For the text-containing cell, return its midpoint in (X, Y) coordinate format. 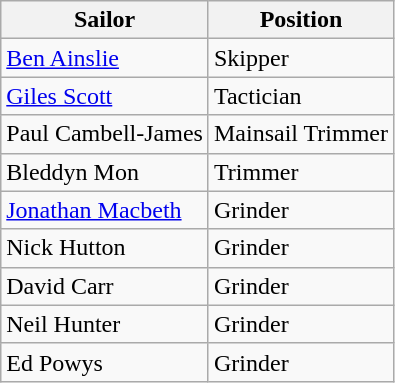
Tactician (300, 96)
Position (300, 20)
David Carr (105, 286)
Trimmer (300, 172)
Mainsail Trimmer (300, 134)
Paul Cambell-James (105, 134)
Nick Hutton (105, 248)
Skipper (300, 58)
Ed Powys (105, 362)
Bleddyn Mon (105, 172)
Sailor (105, 20)
Neil Hunter (105, 324)
Giles Scott (105, 96)
Ben Ainslie (105, 58)
Jonathan Macbeth (105, 210)
